Pinpoint the cell where the given text exists, returning its [x, y] midpoint coordinate. 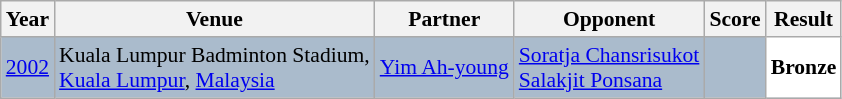
2002 [28, 68]
Bronze [804, 68]
Score [734, 19]
Opponent [610, 19]
Yim Ah-young [444, 68]
Year [28, 19]
Result [804, 19]
Partner [444, 19]
Kuala Lumpur Badminton Stadium,Kuala Lumpur, Malaysia [214, 68]
Venue [214, 19]
Soratja Chansrisukot Salakjit Ponsana [610, 68]
